Identify which cell holds the provided text, then report its [x, y] central coordinate. 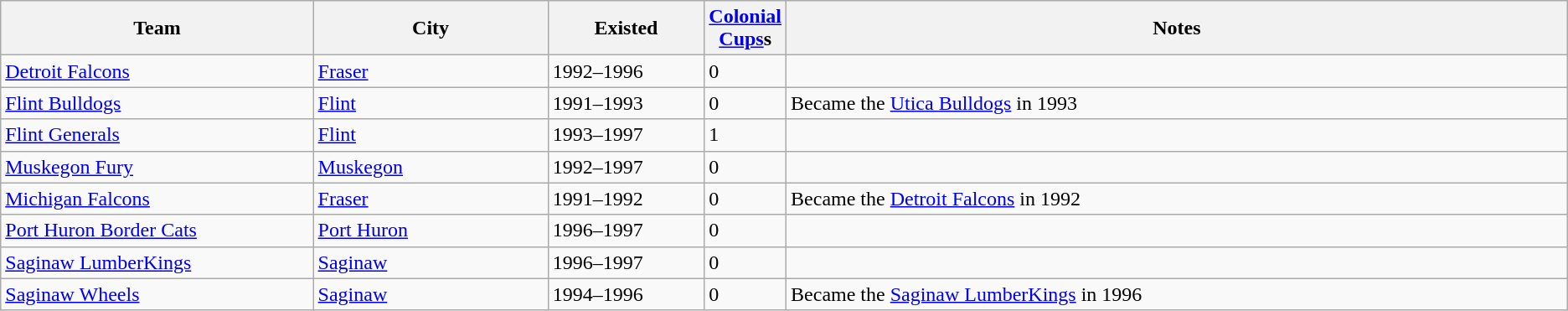
Colonial Cupss [745, 29]
1992–1996 [627, 71]
1 [745, 135]
Flint Generals [157, 135]
Port Huron Border Cats [157, 231]
Became the Detroit Falcons in 1992 [1178, 199]
Flint Bulldogs [157, 103]
City [431, 29]
1991–1993 [627, 103]
Saginaw Wheels [157, 294]
1991–1992 [627, 199]
Detroit Falcons [157, 71]
1994–1996 [627, 294]
Became the Utica Bulldogs in 1993 [1178, 103]
Michigan Falcons [157, 199]
Muskegon [431, 167]
1992–1997 [627, 167]
Became the Saginaw LumberKings in 1996 [1178, 294]
1993–1997 [627, 135]
Existed [627, 29]
Saginaw LumberKings [157, 262]
Notes [1178, 29]
Muskegon Fury [157, 167]
Team [157, 29]
Port Huron [431, 231]
